Identify which cell holds the provided text, then report its (x, y) central coordinate. 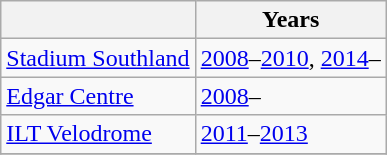
2008–2010, 2014– (290, 58)
2008– (290, 96)
Years (290, 20)
Edgar Centre (98, 96)
Stadium Southland (98, 58)
ILT Velodrome (98, 134)
2011–2013 (290, 134)
